Scan for the cell matching the given text and deliver its (x, y) coordinate at center. 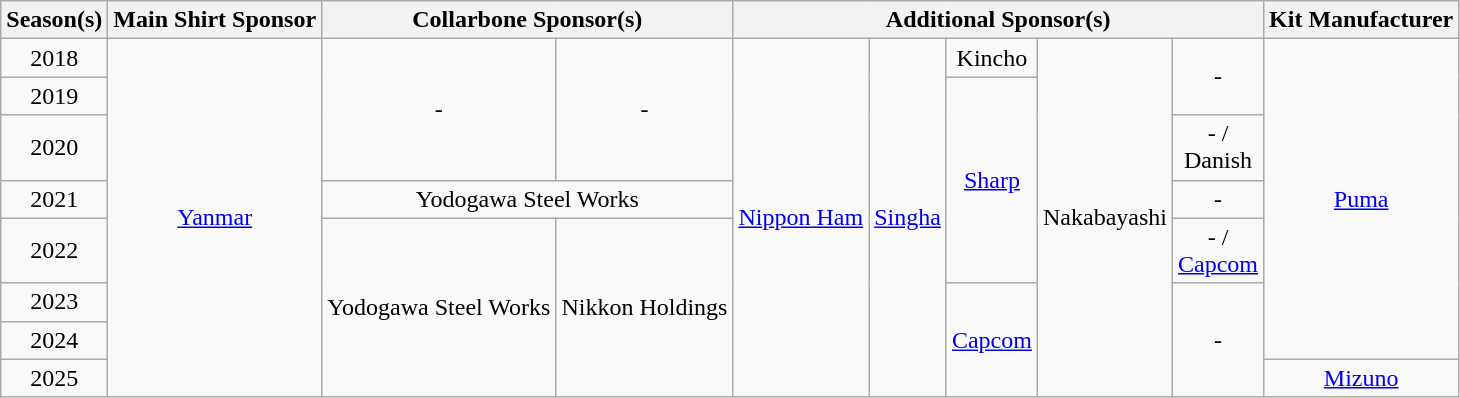
Singha (908, 218)
Collarbone Sponsor(s) (528, 20)
2019 (54, 96)
Capcom (992, 340)
Mizuno (1362, 378)
Kincho (992, 58)
- /Capcom (1218, 250)
2024 (54, 340)
2022 (54, 250)
2020 (54, 148)
Season(s) (54, 20)
Puma (1362, 199)
Sharp (992, 180)
2018 (54, 58)
Nikkon Holdings (644, 308)
Additional Sponsor(s) (998, 20)
2025 (54, 378)
- /Danish (1218, 148)
Main Shirt Sponsor (215, 20)
Nippon Ham (801, 218)
2023 (54, 302)
Nakabayashi (1104, 218)
Kit Manufacturer (1362, 20)
2021 (54, 199)
Yanmar (215, 218)
